Output the [X, Y] coordinate of the center of the cell containing the given text.  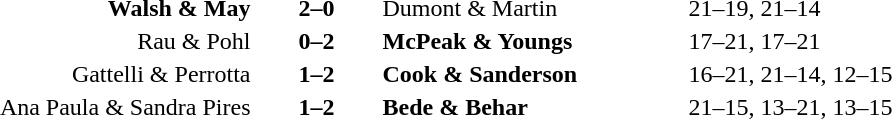
Cook & Sanderson [532, 74]
0–2 [316, 41]
1–2 [316, 74]
McPeak & Youngs [532, 41]
